Search for the cell housing the specified text and yield its (X, Y) center coordinate. 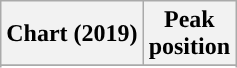
Peakposition (189, 34)
Chart (2019) (72, 34)
